Identify which cell holds the provided text, then report its [X, Y] central coordinate. 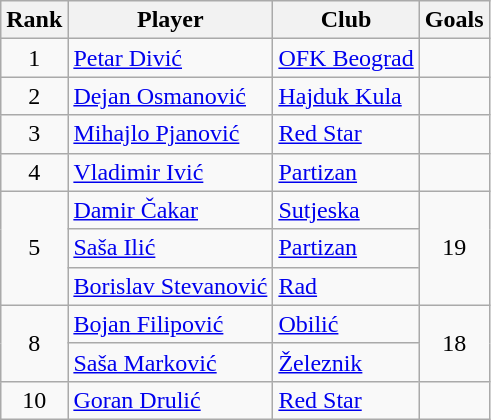
Železnik [346, 362]
Dejan Osmanović [170, 96]
18 [454, 343]
OFK Beograd [346, 58]
Petar Divić [170, 58]
1 [34, 58]
Borislav Stevanović [170, 286]
Club [346, 20]
Bojan Filipović [170, 324]
Goran Drulić [170, 400]
Player [170, 20]
8 [34, 343]
Rank [34, 20]
19 [454, 248]
Saša Marković [170, 362]
Obilić [346, 324]
Vladimir Ivić [170, 172]
10 [34, 400]
Rad [346, 286]
Goals [454, 20]
Mihajlo Pjanović [170, 134]
4 [34, 172]
Hajduk Kula [346, 96]
5 [34, 248]
2 [34, 96]
Sutjeska [346, 210]
3 [34, 134]
Damir Čakar [170, 210]
Saša Ilić [170, 248]
